Locate the cell with the specified text and output its [x, y] center coordinate. 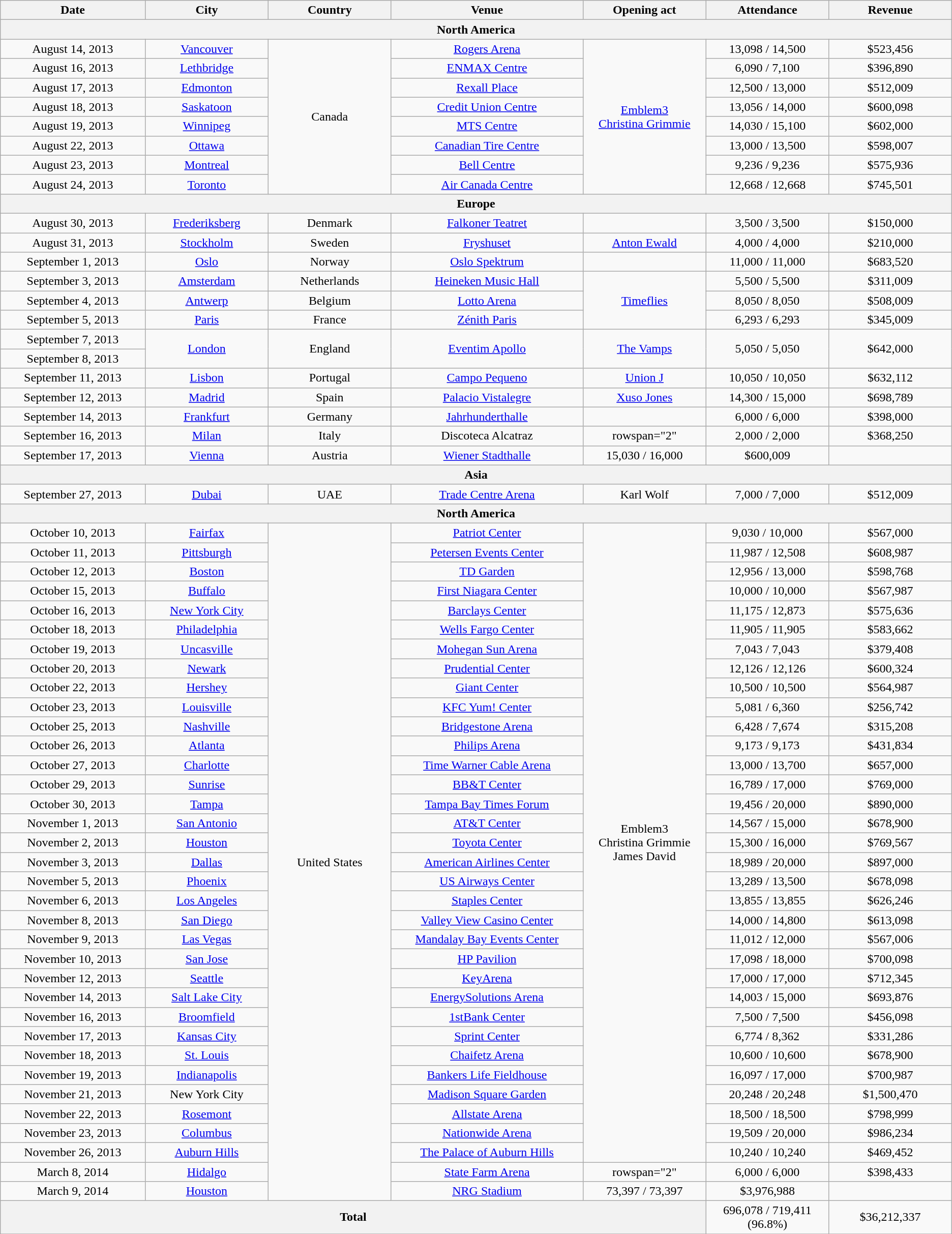
$1,500,470 [890, 1094]
17,098 / 18,000 [767, 959]
November 8, 2013 [73, 920]
NRG Stadium [487, 1191]
11,000 / 11,000 [767, 262]
$600,324 [890, 668]
$567,000 [890, 533]
Time Warner Cable Arena [487, 765]
15,030 / 16,000 [644, 455]
20,248 / 20,248 [767, 1094]
Palacio Vistalegre [487, 397]
Total [353, 1218]
10,000 / 10,000 [767, 591]
September 4, 2013 [73, 301]
September 11, 2013 [73, 378]
Oslo [206, 262]
Union J [644, 378]
Anton Ewald [644, 243]
Zénith Paris [487, 320]
Newark [206, 668]
16,789 / 17,000 [767, 784]
Mandalay Bay Events Center [487, 939]
November 18, 2013 [73, 1055]
October 11, 2013 [73, 552]
HP Pavilion [487, 959]
13,855 / 13,855 [767, 901]
$398,433 [890, 1171]
September 16, 2013 [73, 436]
London [206, 349]
18,989 / 20,000 [767, 862]
$700,098 [890, 959]
$602,000 [890, 126]
Louisville [206, 707]
Winnipeg [206, 126]
AT&T Center [487, 823]
$608,987 [890, 552]
6,428 / 7,674 [767, 726]
Attendance [767, 10]
$311,009 [890, 281]
Italy [330, 436]
September 27, 2013 [73, 494]
16,097 / 17,000 [767, 1075]
$712,345 [890, 978]
Columbus [206, 1133]
13,056 / 14,000 [767, 107]
11,012 / 12,000 [767, 939]
$3,976,988 [767, 1191]
November 12, 2013 [73, 978]
$678,098 [890, 882]
9,236 / 9,236 [767, 165]
$613,098 [890, 920]
Madrid [206, 397]
$456,098 [890, 1017]
12,668 / 12,668 [767, 184]
Opening act [644, 10]
Air Canada Centre [487, 184]
Discoteca Alcatraz [487, 436]
$769,000 [890, 784]
Wells Fargo Center [487, 630]
Lethbridge [206, 68]
Allstate Arena [487, 1113]
Montreal [206, 165]
The Palace of Auburn Hills [487, 1152]
August 30, 2013 [73, 223]
Sprint Center [487, 1036]
Phoenix [206, 882]
United States [330, 862]
$600,098 [890, 107]
Tampa Bay Times Forum [487, 804]
$598,768 [890, 572]
Edmonton [206, 87]
Amsterdam [206, 281]
Toronto [206, 184]
March 9, 2014 [73, 1191]
11,987 / 12,508 [767, 552]
EnergySolutions Arena [487, 997]
Kansas City [206, 1036]
Pittsburgh [206, 552]
10,050 / 10,050 [767, 378]
Fryshuset [487, 243]
Milan [206, 436]
Indianapolis [206, 1075]
BB&T Center [487, 784]
Vienna [206, 455]
Frankfurt [206, 417]
13,289 / 13,500 [767, 882]
Xuso Jones [644, 397]
Campo Pequeno [487, 378]
August 24, 2013 [73, 184]
Hidalgo [206, 1171]
13,000 / 13,500 [767, 145]
$256,742 [890, 707]
Germany [330, 417]
$600,009 [767, 455]
14,567 / 15,000 [767, 823]
6,090 / 7,100 [767, 68]
Revenue [890, 10]
San Diego [206, 920]
Philips Arena [487, 746]
Mohegan Sun Arena [487, 649]
Stockholm [206, 243]
American Airlines Center [487, 862]
September 7, 2013 [73, 339]
$36,212,337 [890, 1218]
August 14, 2013 [73, 49]
$210,000 [890, 243]
Eventim Apollo [487, 349]
October 29, 2013 [73, 784]
Toyota Center [487, 842]
7,000 / 7,000 [767, 494]
Spain [330, 397]
November 6, 2013 [73, 901]
City [206, 10]
$642,000 [890, 349]
Rexall Place [487, 87]
November 19, 2013 [73, 1075]
10,500 / 10,500 [767, 688]
Hershey [206, 688]
Jahrhunderthalle [487, 417]
September 3, 2013 [73, 281]
September 8, 2013 [73, 359]
Denmark [330, 223]
Atlanta [206, 746]
Dallas [206, 862]
Buffalo [206, 591]
Rogers Arena [487, 49]
Petersen Events Center [487, 552]
$564,987 [890, 688]
5,500 / 5,500 [767, 281]
Venue [487, 10]
Barclays Center [487, 610]
11,905 / 11,905 [767, 630]
$431,834 [890, 746]
$508,009 [890, 301]
$700,987 [890, 1075]
Antwerp [206, 301]
Karl Wolf [644, 494]
$368,250 [890, 436]
Las Vegas [206, 939]
October 26, 2013 [73, 746]
19,456 / 20,000 [767, 804]
$315,208 [890, 726]
Philadelphia [206, 630]
$469,452 [890, 1152]
KFC Yum! Center [487, 707]
$986,234 [890, 1133]
Lisbon [206, 378]
Netherlands [330, 281]
Patriot Center [487, 533]
Bell Centre [487, 165]
Heineken Music Hall [487, 281]
6,774 / 8,362 [767, 1036]
Tampa [206, 804]
14,030 / 15,100 [767, 126]
Norway [330, 262]
March 8, 2014 [73, 1171]
October 10, 2013 [73, 533]
$575,936 [890, 165]
Belgium [330, 301]
November 10, 2013 [73, 959]
$567,006 [890, 939]
August 18, 2013 [73, 107]
$598,007 [890, 145]
Rosemont [206, 1113]
$523,456 [890, 49]
$798,999 [890, 1113]
ENMAX Centre [487, 68]
Giant Center [487, 688]
18,500 / 18,500 [767, 1113]
3,500 / 3,500 [767, 223]
696,078 / 719,411 (96.8%) [767, 1218]
November 1, 2013 [73, 823]
Europe [476, 203]
Fairfax [206, 533]
1stBank Center [487, 1017]
The Vamps [644, 349]
$693,876 [890, 997]
Credit Union Centre [487, 107]
October 30, 2013 [73, 804]
$567,987 [890, 591]
October 18, 2013 [73, 630]
Sunrise [206, 784]
TD Garden [487, 572]
Uncasville [206, 649]
8,050 / 8,050 [767, 301]
14,000 / 14,800 [767, 920]
9,173 / 9,173 [767, 746]
$632,112 [890, 378]
France [330, 320]
Prudential Center [487, 668]
November 5, 2013 [73, 882]
Trade Centre Arena [487, 494]
August 31, 2013 [73, 243]
Frederiksberg [206, 223]
November 9, 2013 [73, 939]
St. Louis [206, 1055]
Wiener Stadthalle [487, 455]
Bankers Life Fieldhouse [487, 1075]
Lotto Arena [487, 301]
$379,408 [890, 649]
Portugal [330, 378]
11,175 / 12,873 [767, 610]
September 17, 2013 [73, 455]
$657,000 [890, 765]
$626,246 [890, 901]
August 16, 2013 [73, 68]
2,000 / 2,000 [767, 436]
November 14, 2013 [73, 997]
Valley View Casino Center [487, 920]
November 23, 2013 [73, 1133]
Charlotte [206, 765]
October 20, 2013 [73, 668]
Date [73, 10]
17,000 / 17,000 [767, 978]
Auburn Hills [206, 1152]
October 19, 2013 [73, 649]
Bridgestone Arena [487, 726]
$583,662 [890, 630]
UAE [330, 494]
Boston [206, 572]
15,300 / 16,000 [767, 842]
$769,567 [890, 842]
14,300 / 15,000 [767, 397]
14,003 / 15,000 [767, 997]
$398,000 [890, 417]
13,000 / 13,700 [767, 765]
$698,789 [890, 397]
November 26, 2013 [73, 1152]
Country [330, 10]
Timeflies [644, 301]
August 23, 2013 [73, 165]
7,043 / 7,043 [767, 649]
November 16, 2013 [73, 1017]
August 17, 2013 [73, 87]
Vancouver [206, 49]
5,081 / 6,360 [767, 707]
US Airways Center [487, 882]
Canada [330, 116]
October 15, 2013 [73, 591]
Austria [330, 455]
August 19, 2013 [73, 126]
October 23, 2013 [73, 707]
Seattle [206, 978]
San Jose [206, 959]
6,293 / 6,293 [767, 320]
$396,890 [890, 68]
10,240 / 10,240 [767, 1152]
7,500 / 7,500 [767, 1017]
October 16, 2013 [73, 610]
19,509 / 20,000 [767, 1133]
August 22, 2013 [73, 145]
First Niagara Center [487, 591]
$575,636 [890, 610]
$331,286 [890, 1036]
Emblem3Christina Grimmie [644, 116]
September 5, 2013 [73, 320]
November 21, 2013 [73, 1094]
September 1, 2013 [73, 262]
Salt Lake City [206, 997]
September 14, 2013 [73, 417]
November 17, 2013 [73, 1036]
$890,000 [890, 804]
13,098 / 14,500 [767, 49]
12,956 / 13,000 [767, 572]
$683,520 [890, 262]
Ottawa [206, 145]
Oslo Spektrum [487, 262]
4,000 / 4,000 [767, 243]
Broomfield [206, 1017]
Chaifetz Arena [487, 1055]
Sweden [330, 243]
Falkoner Teatret [487, 223]
Saskatoon [206, 107]
October 25, 2013 [73, 726]
12,126 / 12,126 [767, 668]
$150,000 [890, 223]
October 27, 2013 [73, 765]
Madison Square Garden [487, 1094]
73,397 / 73,397 [644, 1191]
KeyArena [487, 978]
$345,009 [890, 320]
San Antonio [206, 823]
Asia [476, 475]
Nashville [206, 726]
Emblem3Christina GrimmieJames David [644, 842]
$897,000 [890, 862]
Los Angeles [206, 901]
November 3, 2013 [73, 862]
England [330, 349]
Staples Center [487, 901]
September 12, 2013 [73, 397]
Canadian Tire Centre [487, 145]
MTS Centre [487, 126]
Paris [206, 320]
9,030 / 10,000 [767, 533]
November 2, 2013 [73, 842]
November 22, 2013 [73, 1113]
State Farm Arena [487, 1171]
5,050 / 5,050 [767, 349]
10,600 / 10,600 [767, 1055]
Dubai [206, 494]
Nationwide Arena [487, 1133]
October 22, 2013 [73, 688]
$745,501 [890, 184]
October 12, 2013 [73, 572]
12,500 / 13,000 [767, 87]
